Scan for the cell matching the given text and deliver its [X, Y] coordinate at center. 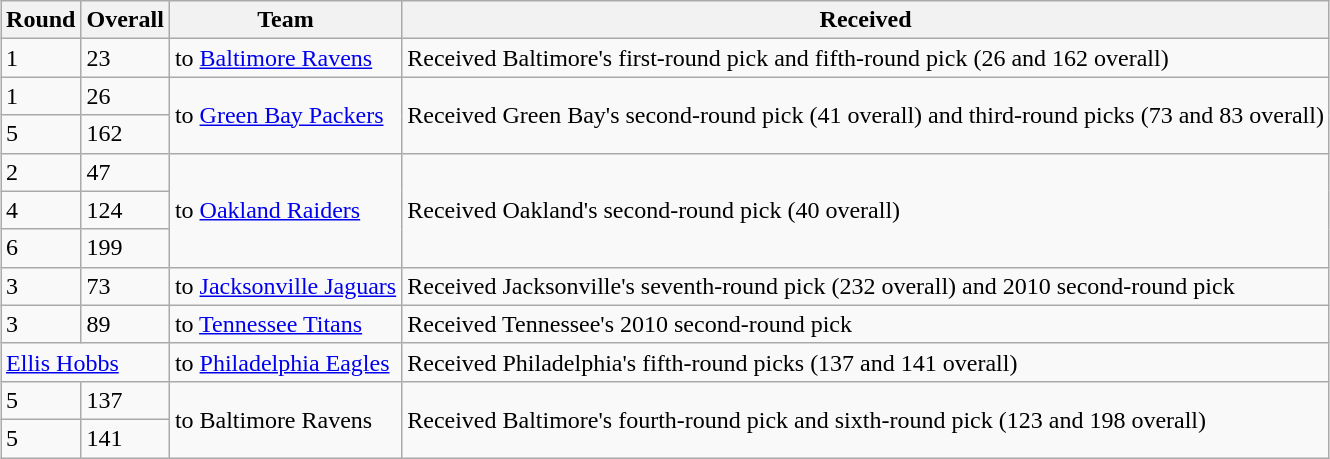
Received [866, 20]
to Green Bay Packers [285, 115]
89 [125, 324]
Round [41, 20]
to Oakland Raiders [285, 210]
26 [125, 96]
Team [285, 20]
141 [125, 438]
199 [125, 248]
to Jacksonville Jaguars [285, 286]
162 [125, 134]
124 [125, 210]
6 [41, 248]
Received Green Bay's second-round pick (41 overall) and third-round picks (73 and 83 overall) [866, 115]
Ellis Hobbs [86, 362]
73 [125, 286]
Received Baltimore's first-round pick and fifth-round pick (26 and 162 overall) [866, 58]
137 [125, 400]
4 [41, 210]
23 [125, 58]
Received Oakland's second-round pick (40 overall) [866, 210]
Received Jacksonville's seventh-round pick (232 overall) and 2010 second-round pick [866, 286]
Received Philadelphia's fifth-round picks (137 and 141 overall) [866, 362]
Received Tennessee's 2010 second-round pick [866, 324]
Overall [125, 20]
to Tennessee Titans [285, 324]
2 [41, 172]
Received Baltimore's fourth-round pick and sixth-round pick (123 and 198 overall) [866, 419]
47 [125, 172]
to Philadelphia Eagles [285, 362]
